From the cell containing the given text, extract its center point as (X, Y) coordinate. 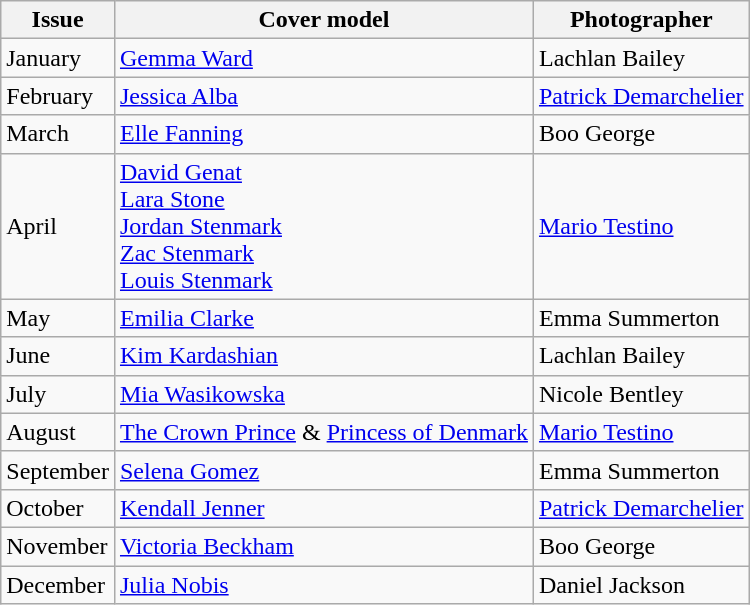
December (58, 585)
Mia Wasikowska (324, 394)
Emilia Clarke (324, 318)
October (58, 508)
Jessica Alba (324, 96)
May (58, 318)
Nicole Bentley (641, 394)
February (58, 96)
August (58, 432)
Gemma Ward (324, 58)
Daniel Jackson (641, 585)
Julia Nobis (324, 585)
Elle Fanning (324, 134)
April (58, 226)
Kendall Jenner (324, 508)
July (58, 394)
Issue (58, 20)
Cover model (324, 20)
Victoria Beckham (324, 546)
David GenatLara StoneJordan StenmarkZac StenmarkLouis Stenmark (324, 226)
November (58, 546)
January (58, 58)
March (58, 134)
June (58, 356)
September (58, 470)
Kim Kardashian (324, 356)
Photographer (641, 20)
The Crown Prince & Princess of Denmark (324, 432)
Selena Gomez (324, 470)
